Identify which cell holds the provided text, then report its (x, y) central coordinate. 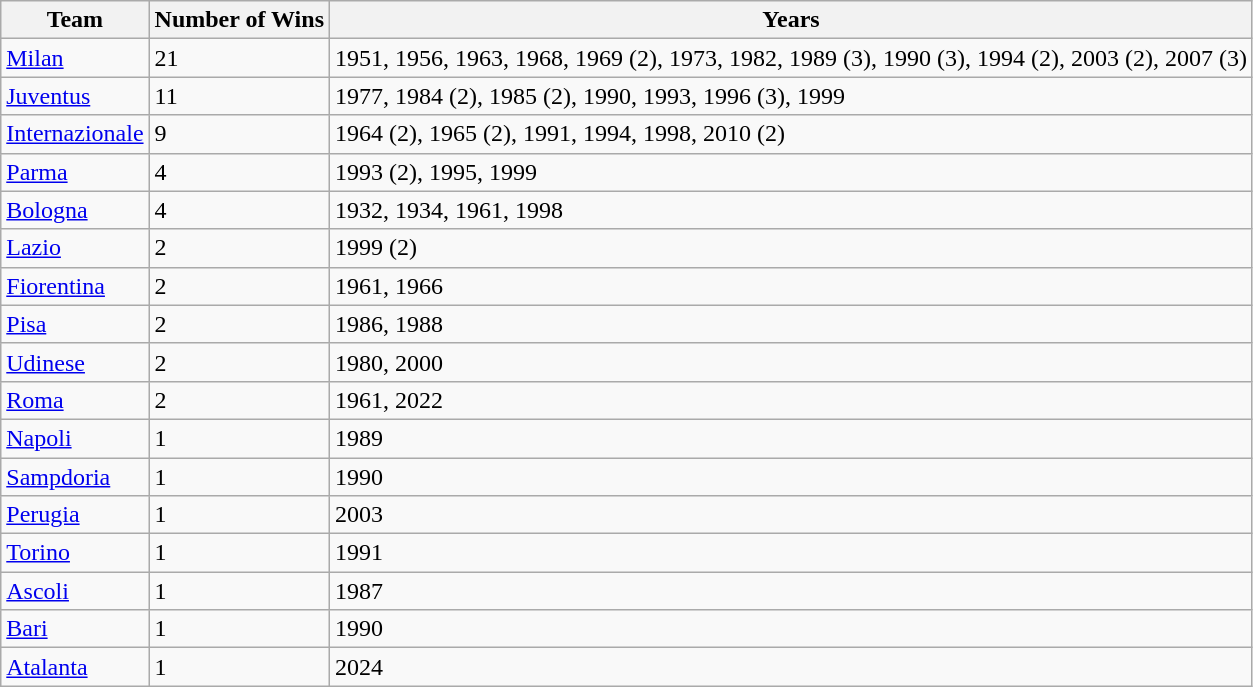
Ascoli (75, 591)
2003 (792, 515)
Torino (75, 553)
1999 (2) (792, 248)
1932, 1934, 1961, 1998 (792, 210)
Years (792, 20)
1991 (792, 553)
9 (239, 134)
Napoli (75, 438)
Juventus (75, 96)
Roma (75, 400)
1993 (2), 1995, 1999 (792, 172)
1964 (2), 1965 (2), 1991, 1994, 1998, 2010 (2) (792, 134)
Pisa (75, 324)
1987 (792, 591)
Bologna (75, 210)
Bari (75, 629)
1986, 1988 (792, 324)
Perugia (75, 515)
Internazionale (75, 134)
Sampdoria (75, 477)
21 (239, 58)
1961, 2022 (792, 400)
11 (239, 96)
1951, 1956, 1963, 1968, 1969 (2), 1973, 1982, 1989 (3), 1990 (3), 1994 (2), 2003 (2), 2007 (3) (792, 58)
Atalanta (75, 667)
Parma (75, 172)
1977, 1984 (2), 1985 (2), 1990, 1993, 1996 (3), 1999 (792, 96)
Fiorentina (75, 286)
1989 (792, 438)
1961, 1966 (792, 286)
Number of Wins (239, 20)
Udinese (75, 362)
2024 (792, 667)
Team (75, 20)
1980, 2000 (792, 362)
Lazio (75, 248)
Milan (75, 58)
